Detect which cell encompasses the target text, then output its [x, y] center coordinate. 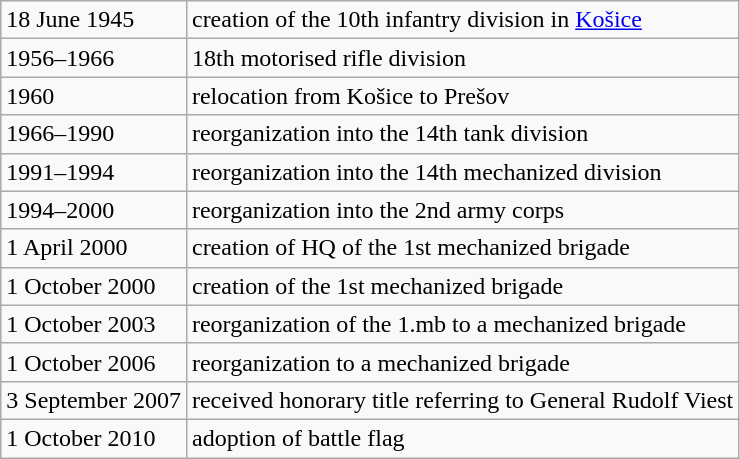
1966–1990 [94, 134]
1956–1966 [94, 58]
creation of the 1st mechanized brigade [462, 286]
reorganization of the 1.mb to a mechanized brigade [462, 324]
1960 [94, 96]
18 June 1945 [94, 20]
adoption of battle flag [462, 438]
creation of HQ of the 1st mechanized brigade [462, 248]
1991–1994 [94, 172]
3 September 2007 [94, 400]
1 October 2010 [94, 438]
1994–2000 [94, 210]
reorganization to a mechanized brigade [462, 362]
received honorary title referring to General Rudolf Viest [462, 400]
relocation from Košice to Prešov [462, 96]
1 April 2000 [94, 248]
1 October 2006 [94, 362]
1 October 2000 [94, 286]
18th motorised rifle division [462, 58]
reorganization into the 14th mechanized division [462, 172]
1 October 2003 [94, 324]
reorganization into the 14th tank division [462, 134]
reorganization into the 2nd army corps [462, 210]
creation of the 10th infantry division in Košice [462, 20]
